Return [x, y] of the center of cell containing provided text 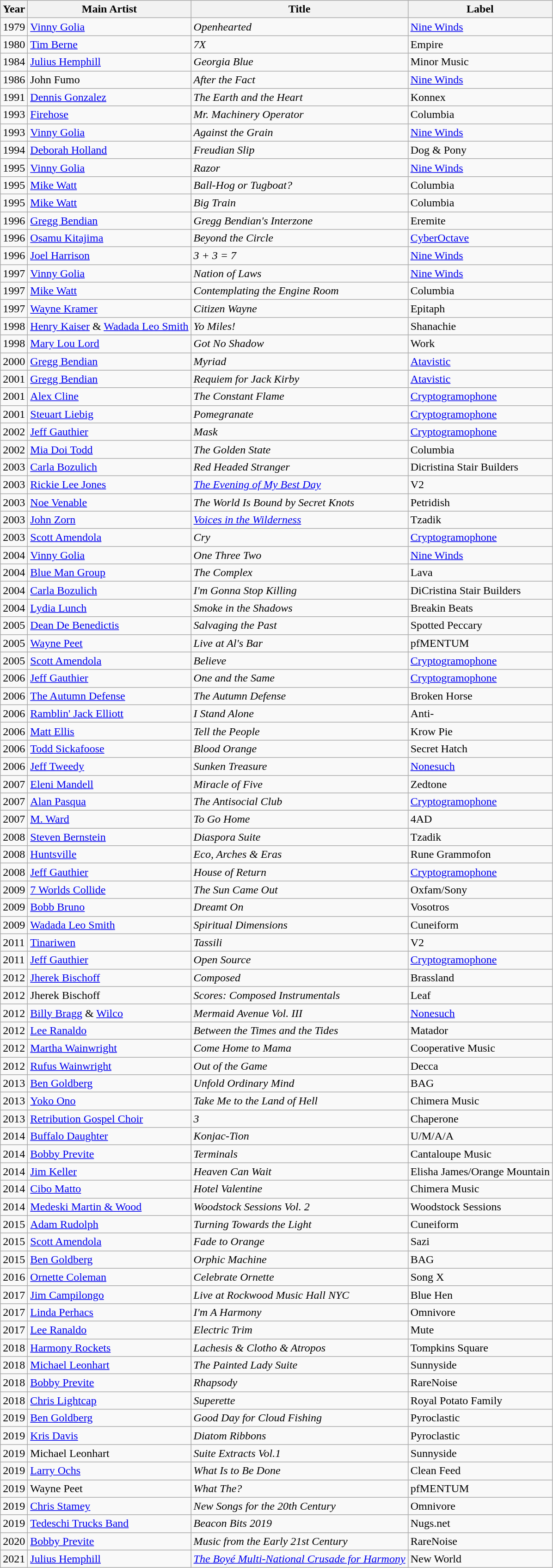
Year [14, 9]
Dennis Gonzalez [109, 97]
Electric Trim [300, 1330]
Voices in the Wilderness [300, 520]
Dean De Benedictis [109, 626]
Kris Davis [109, 1436]
Larry Ochs [109, 1471]
DiCristina Stair Builders [480, 590]
Leaf [480, 995]
Blood Orange [300, 749]
Myriad [300, 361]
Openhearted [300, 27]
Woodstock Sessions [480, 1207]
One and the Same [300, 678]
Minor Music [480, 62]
Tassili [300, 942]
What The? [300, 1488]
I Stand Alone [300, 713]
Main Artist [109, 9]
Bobb Bruno [109, 907]
Yo Miles! [300, 326]
CyberOctave [480, 238]
Come Home to Mama [300, 1048]
Music from the Early 21st Century [300, 1541]
The World Is Bound by Secret Knots [300, 502]
2020 [14, 1541]
Noe Venable [109, 502]
Diatom Ribbons [300, 1436]
The Complex [300, 573]
Georgia Blue [300, 62]
Beacon Bits 2019 [300, 1524]
M. Ward [109, 819]
Lava [480, 573]
Billy Bragg & Wilco [109, 1013]
3 + 3 = 7 [300, 256]
Heaven Can Wait [300, 1171]
Linda Perhacs [109, 1312]
Konjac-Tion [300, 1136]
Woodstock Sessions Vol. 2 [300, 1207]
Clean Feed [480, 1471]
I'm A Harmony [300, 1312]
Blue Man Group [109, 573]
Decca [480, 1066]
Cantaloupe Music [480, 1154]
Adam Rudolph [109, 1224]
Mary Lou Lord [109, 344]
2016 [14, 1277]
1980 [14, 44]
Zedtone [480, 784]
Fade to Orange [300, 1242]
Nugs.net [480, 1524]
The Boyé Multi-National Crusade for Harmony [300, 1559]
Citizen Wayne [300, 309]
1986 [14, 80]
Scores: Composed Instrumentals [300, 995]
Between the Times and the Tides [300, 1030]
Wayne Kramer [109, 309]
Sazi [480, 1242]
Song X [480, 1277]
John Fumo [109, 80]
Shanachie [480, 326]
Tompkins Square [480, 1348]
Gregg Bendian's Interzone [300, 221]
The Painted Lady Suite [300, 1365]
Orphic Machine [300, 1259]
Dicristina Stair Builders [480, 467]
Osamu Kitajima [109, 238]
Matt Ellis [109, 731]
Epitaph [480, 309]
The Sun Came Out [300, 890]
Against the Grain [300, 132]
Mask [300, 432]
Beyond the Circle [300, 238]
Dog & Pony [480, 150]
Work [480, 344]
House of Return [300, 872]
Firehose [109, 115]
Krow Pie [480, 731]
Wadada Leo Smith [109, 925]
Live at Rockwood Music Hall NYC [300, 1295]
The Antisocial Club [300, 802]
Jim Campilongo [109, 1295]
Breakin Beats [480, 608]
Vosotros [480, 907]
Chaperone [480, 1119]
Cry [300, 538]
Got No Shadow [300, 344]
Steven Bernstein [109, 837]
Tedeschi Trucks Band [109, 1524]
Eremite [480, 221]
I'm Gonna Stop Killing [300, 590]
The Earth and the Heart [300, 97]
Unfold Ordinary Mind [300, 1084]
Suite Extracts Vol.1 [300, 1453]
Retribution Gospel Choir [109, 1119]
Todd Sickafoose [109, 749]
Buffalo Daughter [109, 1136]
Rickie Lee Jones [109, 484]
Eco, Arches & Eras [300, 855]
Medeski Martin & Wood [109, 1207]
1979 [14, 27]
Ramblin' Jack Elliott [109, 713]
Chris Lightcap [109, 1401]
The Constant Flame [300, 397]
1994 [14, 150]
Anti- [480, 713]
Brassland [480, 978]
Pomegranate [300, 414]
Superette [300, 1401]
After the Fact [300, 80]
Freudian Slip [300, 150]
Dreamt On [300, 907]
Miracle of Five [300, 784]
Tim Berne [109, 44]
Broken Horse [480, 696]
Alex Cline [109, 397]
Mia Doi Todd [109, 449]
Huntsville [109, 855]
Secret Hatch [480, 749]
Spiritual Dimensions [300, 925]
Contemplating the Engine Room [300, 291]
Diaspora Suite [300, 837]
What Is to Be Done [300, 1471]
New World [480, 1559]
Red Headed Stranger [300, 467]
Good Day for Cloud Fishing [300, 1418]
Celebrate Ornette [300, 1277]
One Three Two [300, 555]
Royal Potato Family [480, 1401]
Smoke in the Shadows [300, 608]
Cooperative Music [480, 1048]
Henry Kaiser & Wadada Leo Smith [109, 326]
Mr. Machinery Operator [300, 115]
U/M/A/A [480, 1136]
Ball-Hog or Tugboat? [300, 185]
Konnex [480, 97]
Spotted Peccary [480, 626]
7X [300, 44]
Requiem for Jack Kirby [300, 379]
Deborah Holland [109, 150]
Cibo Matto [109, 1189]
Mute [480, 1330]
Steuart Liebig [109, 414]
Sunken Treasure [300, 766]
Ornette Coleman [109, 1277]
Jim Keller [109, 1171]
Title [300, 9]
Hotel Valentine [300, 1189]
Oxfam/Sony [480, 890]
Composed [300, 978]
Lydia Lunch [109, 608]
Out of the Game [300, 1066]
Terminals [300, 1154]
1991 [14, 97]
Eleni Mandell [109, 784]
Rune Grammofon [480, 855]
Rufus Wainwright [109, 1066]
Lachesis & Clotho & Atropos [300, 1348]
Salvaging the Past [300, 626]
Matador [480, 1030]
7 Worlds Collide [109, 890]
Take Me to the Land of Hell [300, 1101]
To Go Home [300, 819]
Elisha James/Orange Mountain [480, 1171]
The Evening of My Best Day [300, 484]
Blue Hen [480, 1295]
1984 [14, 62]
Yoko Ono [109, 1101]
Nation of Laws [300, 273]
Live at Al's Bar [300, 643]
Joel Harrison [109, 256]
Turning Towards the Light [300, 1224]
Tinariwen [109, 942]
Razor [300, 167]
3 [300, 1119]
Open Source [300, 960]
Big Train [300, 203]
2000 [14, 361]
New Songs for the 20th Century [300, 1506]
Chris Stamey [109, 1506]
John Zorn [109, 520]
Believe [300, 661]
Alan Pasqua [109, 802]
Martha Wainwright [109, 1048]
Mermaid Avenue Vol. III [300, 1013]
Jeff Tweedy [109, 766]
Rhapsody [300, 1383]
Label [480, 9]
Petridish [480, 502]
4AD [480, 819]
Empire [480, 44]
The Golden State [300, 449]
Tell the People [300, 731]
Harmony Rockets [109, 1348]
2021 [14, 1559]
